Detect which cell encompasses the target text, then output its (x, y) center coordinate. 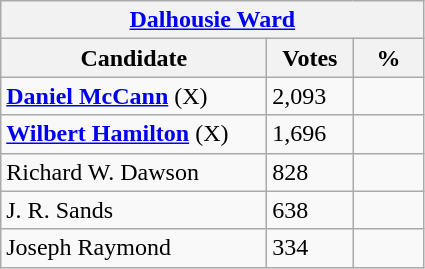
Wilbert Hamilton (X) (134, 134)
J. R. Sands (134, 210)
Dalhousie Ward (212, 20)
1,696 (310, 134)
Joseph Raymond (134, 248)
% (388, 58)
334 (310, 248)
Richard W. Dawson (134, 172)
2,093 (310, 96)
Daniel McCann (X) (134, 96)
638 (310, 210)
828 (310, 172)
Votes (310, 58)
Candidate (134, 58)
